Output the [X, Y] coordinate of the center of the cell containing the given text.  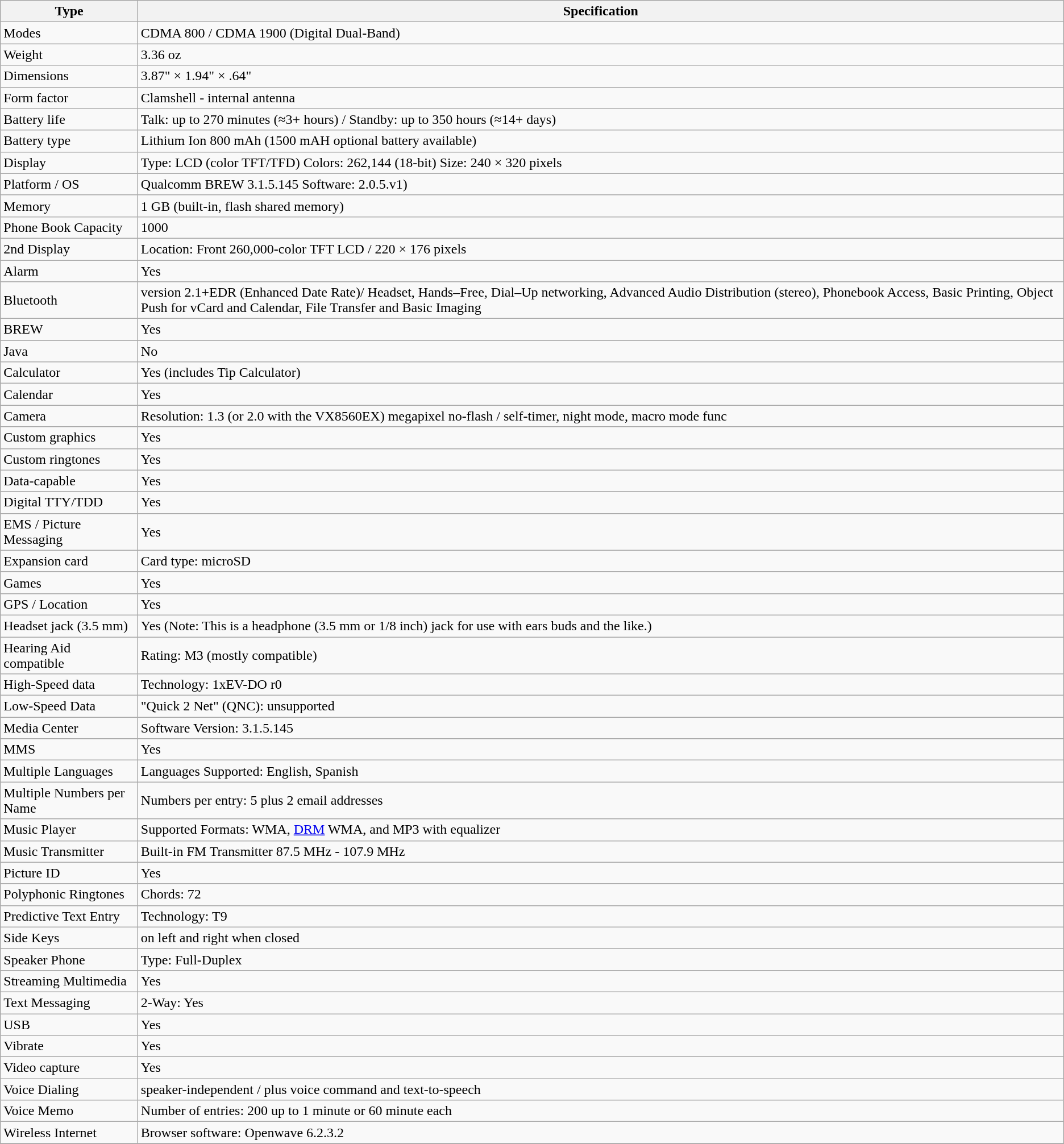
Talk: up to 270 minutes (≈3+ hours) / Standby: up to 350 hours (≈14+ days) [600, 119]
Qualcomm BREW 3.1.5.145 Software: 2.0.5.v1) [600, 184]
BREW [69, 330]
Chords: 72 [600, 895]
Languages Supported: English, Spanish [600, 771]
Battery type [69, 141]
Form factor [69, 98]
Modes [69, 33]
Voice Dialing [69, 1089]
Battery life [69, 119]
Text Messaging [69, 1002]
No [600, 351]
Rating: M3 (mostly compatible) [600, 655]
Data-capable [69, 481]
Custom ringtones [69, 459]
CDMA 800 / CDMA 1900 (Digital Dual-Band) [600, 33]
3.87" × 1.94" × .64" [600, 76]
Hearing Aid compatible [69, 655]
Type: Full-Duplex [600, 959]
Multiple Languages [69, 771]
Alarm [69, 271]
Specification [600, 11]
2nd Display [69, 249]
Headset jack (3.5 mm) [69, 626]
Picture ID [69, 873]
Lithium Ion 800 mAh (1500 mAH optional battery available) [600, 141]
Vibrate [69, 1046]
Speaker Phone [69, 959]
Card type: microSD [600, 561]
1000 [600, 227]
Streaming Multimedia [69, 981]
Software Version: 3.1.5.145 [600, 728]
High-Speed data [69, 685]
Resolution: 1.3 (or 2.0 with the VX8560EX) megapixel no-flash / self-timer, night mode, macro mode func [600, 416]
Yes (includes Tip Calculator) [600, 373]
Voice Memo [69, 1111]
Bluetooth [69, 300]
EMS / Picture Messaging [69, 532]
Browser software: Openwave 6.2.3.2 [600, 1133]
Side Keys [69, 938]
on left and right when closed [600, 938]
Dimensions [69, 76]
Multiple Numbers per Name [69, 800]
Custom graphics [69, 438]
"Quick 2 Net" (QNC): unsupported [600, 706]
Predictive Text Entry [69, 916]
1 GB (built-in, flash shared memory) [600, 206]
Type: LCD (color TFT/TFD) Colors: 262,144 (18-bit) Size: 240 × 320 pixels [600, 163]
Phone Book Capacity [69, 227]
Digital TTY/TDD [69, 502]
Expansion card [69, 561]
Java [69, 351]
Display [69, 163]
Type [69, 11]
Low-Speed Data [69, 706]
Technology: 1xEV-DO r0 [600, 685]
USB [69, 1025]
Media Center [69, 728]
speaker-independent / plus voice command and text-to-speech [600, 1089]
Games [69, 583]
Yes (Note: This is a headphone (3.5 mm or 1/8 inch) jack for use with ears buds and the like.) [600, 626]
Wireless Internet [69, 1133]
Calculator [69, 373]
Video capture [69, 1068]
Polyphonic Ringtones [69, 895]
Music Transmitter [69, 851]
Calendar [69, 394]
Music Player [69, 830]
Memory [69, 206]
Technology: T9 [600, 916]
Clamshell - internal antenna [600, 98]
Weight [69, 55]
Built-in FM Transmitter 87.5 MHz - 107.9 MHz [600, 851]
Platform / OS [69, 184]
Location: Front 260,000-color TFT LCD / 220 × 176 pixels [600, 249]
Camera [69, 416]
Supported Formats: WMA, DRM WMA, and MP3 with equalizer [600, 830]
MMS [69, 750]
3.36 oz [600, 55]
2-Way: Yes [600, 1002]
GPS / Location [69, 604]
Number of entries: 200 up to 1 minute or 60 minute each [600, 1111]
Numbers per entry: 5 plus 2 email addresses [600, 800]
